Identify which cell holds the provided text, then report its (x, y) central coordinate. 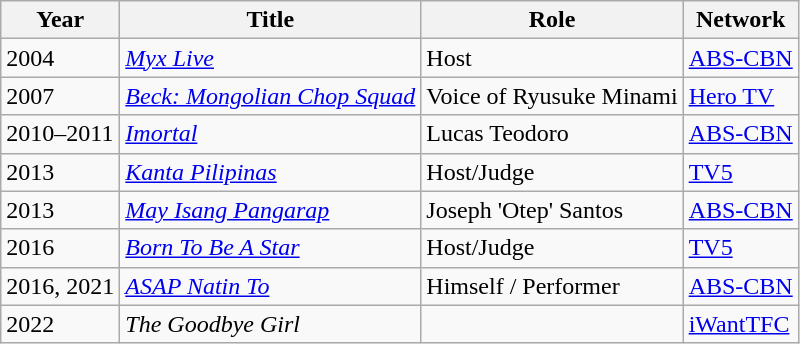
Title (270, 20)
Year (60, 20)
The Goodbye Girl (270, 324)
Host (552, 58)
2022 (60, 324)
Himself / Performer (552, 286)
Born To Be A Star (270, 248)
May Isang Pangarap (270, 210)
iWantTFC (740, 324)
2016 (60, 248)
Myx Live (270, 58)
Network (740, 20)
Hero TV (740, 96)
2016, 2021 (60, 286)
2007 (60, 96)
Imortal (270, 134)
2004 (60, 58)
Voice of Ryusuke Minami (552, 96)
Lucas Teodoro (552, 134)
Kanta Pilipinas (270, 172)
ASAP Natin To (270, 286)
Beck: Mongolian Chop Squad (270, 96)
2010–2011 (60, 134)
Joseph 'Otep' Santos (552, 210)
Role (552, 20)
